For the text-containing cell, return its midpoint in [x, y] coordinate format. 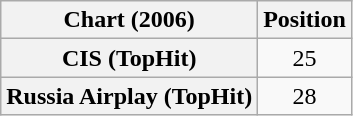
Position [305, 20]
28 [305, 96]
25 [305, 58]
CIS (TopHit) [130, 58]
Russia Airplay (TopHit) [130, 96]
Chart (2006) [130, 20]
